From the cell containing the given text, extract its center point as [x, y] coordinate. 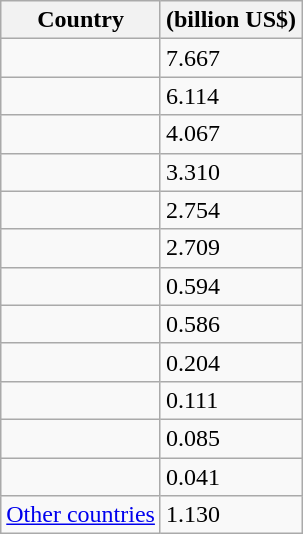
1.130 [230, 515]
Country [81, 20]
0.085 [230, 438]
Other countries [81, 515]
7.667 [230, 58]
2.709 [230, 248]
(billion US$) [230, 20]
0.594 [230, 286]
6.114 [230, 96]
2.754 [230, 210]
3.310 [230, 172]
4.067 [230, 134]
0.111 [230, 400]
0.204 [230, 362]
0.041 [230, 477]
0.586 [230, 324]
